Output the [x, y] coordinate of the center of the cell containing the given text.  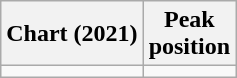
Chart (2021) [72, 34]
Peakposition [189, 34]
